Locate the cell with the specified text and output its (X, Y) center coordinate. 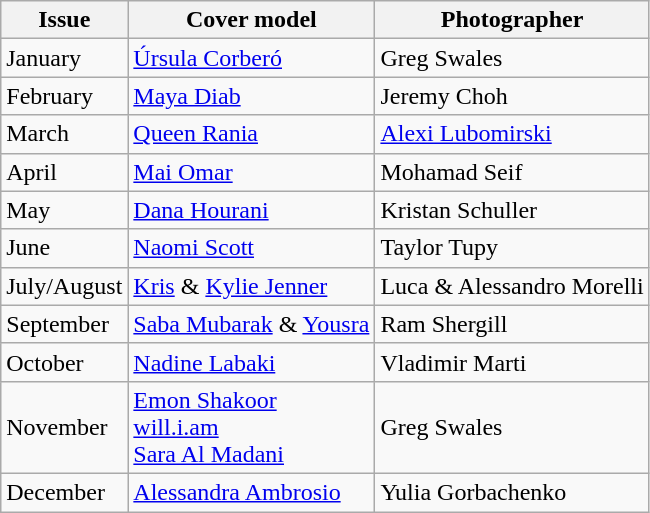
May (64, 210)
Úrsula Corberó (252, 58)
Queen Rania (252, 134)
November (64, 427)
Maya Diab (252, 96)
Emon Shakoorwill.i.amSara Al Madani (252, 427)
Luca & Alessandro Morelli (512, 286)
July/August (64, 286)
June (64, 248)
Yulia Gorbachenko (512, 492)
Photographer (512, 20)
Issue (64, 20)
January (64, 58)
Kris & Kylie Jenner (252, 286)
Jeremy Choh (512, 96)
Cover model (252, 20)
Saba Mubarak & Yousra (252, 324)
Mai Omar (252, 172)
September (64, 324)
Dana Hourani (252, 210)
Taylor Tupy (512, 248)
Alessandra Ambrosio (252, 492)
February (64, 96)
Ram Shergill (512, 324)
Mohamad Seif (512, 172)
March (64, 134)
Alexi Lubomirski (512, 134)
Naomi Scott (252, 248)
December (64, 492)
Vladimir Marti (512, 362)
October (64, 362)
Nadine Labaki (252, 362)
Kristan Schuller (512, 210)
April (64, 172)
